Return (x, y) of the center of cell containing provided text 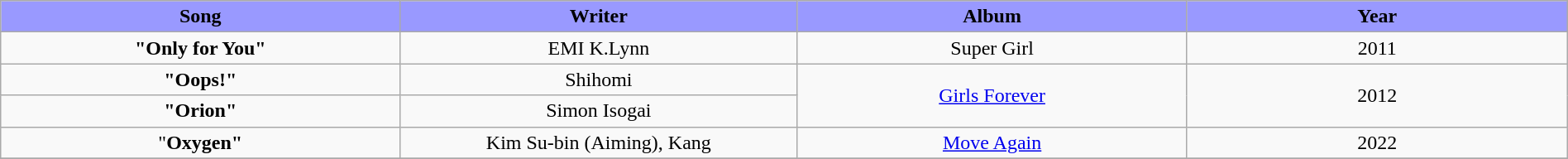
Girls Forever (992, 95)
EMI K.Lynn (599, 48)
Song (200, 17)
Simon Isogai (599, 111)
Move Again (992, 142)
Shihomi (599, 79)
2011 (1377, 48)
2012 (1377, 95)
Writer (599, 17)
"Oops!" (200, 79)
Year (1377, 17)
2022 (1377, 142)
Album (992, 17)
Kim Su-bin (Aiming), Kang (599, 142)
Super Girl (992, 48)
"Orion" (200, 111)
"Oxygen" (200, 142)
"Only for You" (200, 48)
